Identify which cell holds the provided text, then report its (x, y) central coordinate. 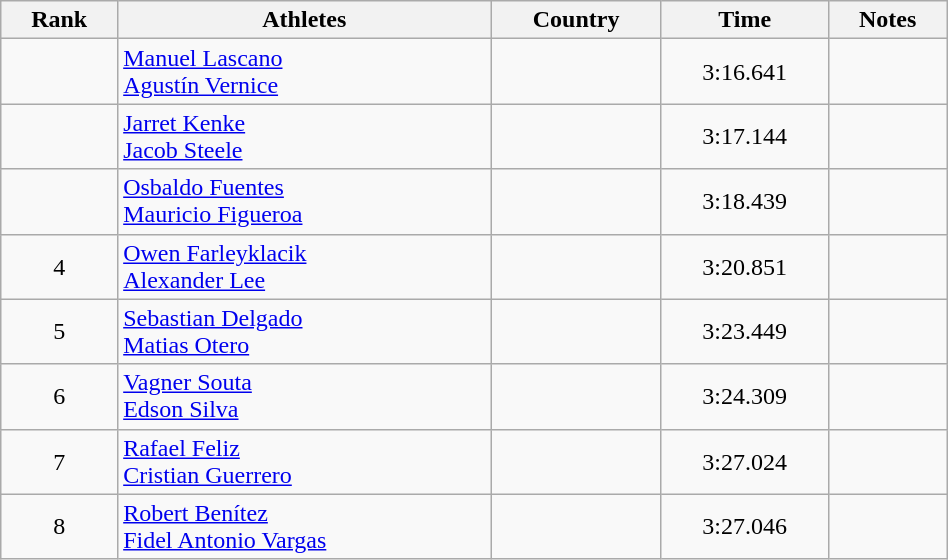
3:18.439 (744, 202)
Owen FarleyklacikAlexander Lee (304, 266)
Rafael FelizCristian Guerrero (304, 462)
7 (60, 462)
Osbaldo FuentesMauricio Figueroa (304, 202)
Rank (60, 20)
3:24.309 (744, 396)
8 (60, 526)
3:23.449 (744, 332)
Vagner SoutaEdson Silva (304, 396)
Athletes (304, 20)
6 (60, 396)
3:20.851 (744, 266)
3:16.641 (744, 72)
5 (60, 332)
Sebastian DelgadoMatias Otero (304, 332)
Jarret KenkeJacob Steele (304, 136)
Manuel LascanoAgustín Vernice (304, 72)
3:17.144 (744, 136)
Time (744, 20)
Notes (888, 20)
Robert BenítezFidel Antonio Vargas (304, 526)
4 (60, 266)
Country (576, 20)
3:27.046 (744, 526)
3:27.024 (744, 462)
